From the cell containing the given text, extract its center point as (x, y) coordinate. 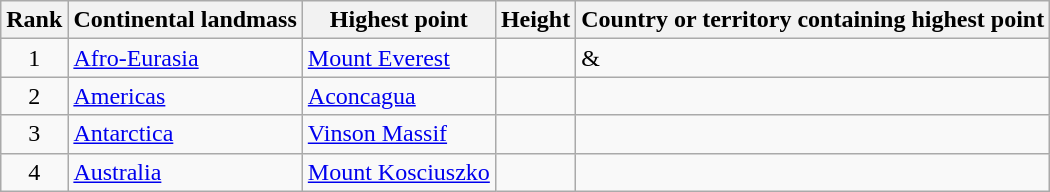
Vinson Massif (398, 134)
Rank (34, 20)
Mount Kosciuszko (398, 172)
Afro-Eurasia (185, 58)
1 (34, 58)
Mount Everest (398, 58)
3 (34, 134)
Country or territory containing highest point (813, 20)
Americas (185, 96)
Height (535, 20)
& (813, 58)
Antarctica (185, 134)
4 (34, 172)
Highest point (398, 20)
Australia (185, 172)
Aconcagua (398, 96)
Continental landmass (185, 20)
2 (34, 96)
